Identify which cell holds the provided text, then report its (x, y) central coordinate. 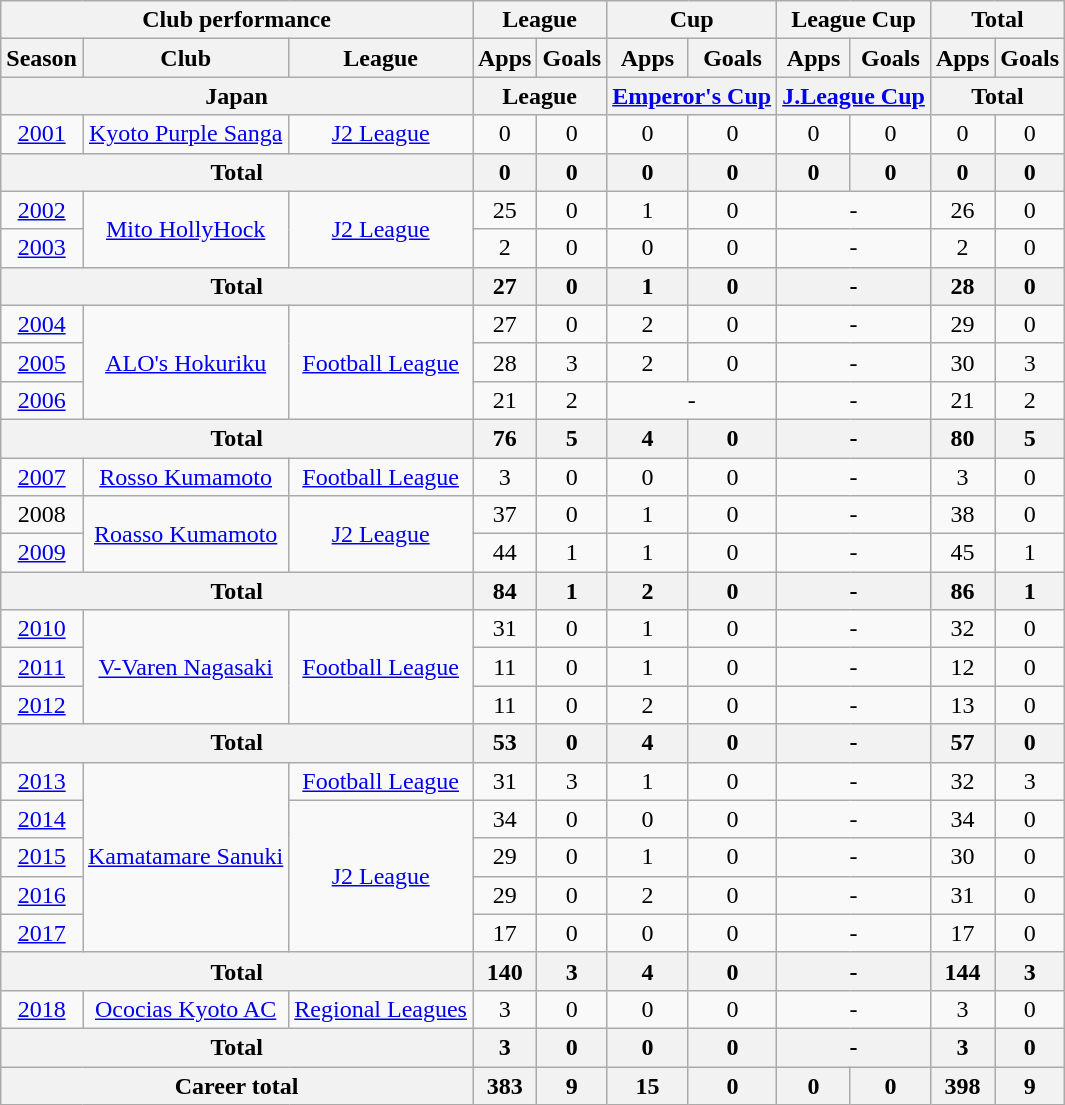
383 (504, 1085)
2016 (42, 895)
Ococias Kyoto AC (185, 1009)
37 (504, 515)
Career total (237, 1085)
140 (504, 971)
2009 (42, 553)
Season (42, 58)
Japan (237, 96)
Rosso Kumamoto (185, 477)
13 (962, 705)
Mito HollyHock (185, 229)
2014 (42, 819)
2004 (42, 324)
Kyoto Purple Sanga (185, 134)
26 (962, 210)
ALO's Hokuriku (185, 362)
2007 (42, 477)
2002 (42, 210)
2017 (42, 933)
2013 (42, 781)
Kamatamare Sanuki (185, 857)
Club (185, 58)
2008 (42, 515)
38 (962, 515)
Club performance (237, 20)
144 (962, 971)
2001 (42, 134)
15 (648, 1085)
44 (504, 553)
2005 (42, 362)
Regional Leagues (381, 1009)
Roasso Kumamoto (185, 534)
J.League Cup (854, 96)
76 (504, 438)
2012 (42, 705)
2003 (42, 248)
53 (504, 743)
2015 (42, 857)
V-Varen Nagasaki (185, 667)
Emperor's Cup (692, 96)
86 (962, 591)
League Cup (854, 20)
2006 (42, 400)
45 (962, 553)
25 (504, 210)
2011 (42, 667)
398 (962, 1085)
2010 (42, 629)
Cup (692, 20)
84 (504, 591)
57 (962, 743)
12 (962, 667)
2018 (42, 1009)
80 (962, 438)
